Locate the cell with the specified text and output its [X, Y] center coordinate. 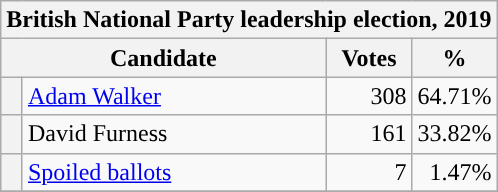
David Furness [174, 134]
Spoiled ballots [174, 172]
161 [369, 134]
% [454, 58]
7 [369, 172]
33.82% [454, 134]
Votes [369, 58]
64.71% [454, 96]
308 [369, 96]
Adam Walker [174, 96]
Candidate [164, 58]
1.47% [454, 172]
British National Party leadership election, 2019 [249, 20]
